Identify which cell holds the provided text, then report its [X, Y] central coordinate. 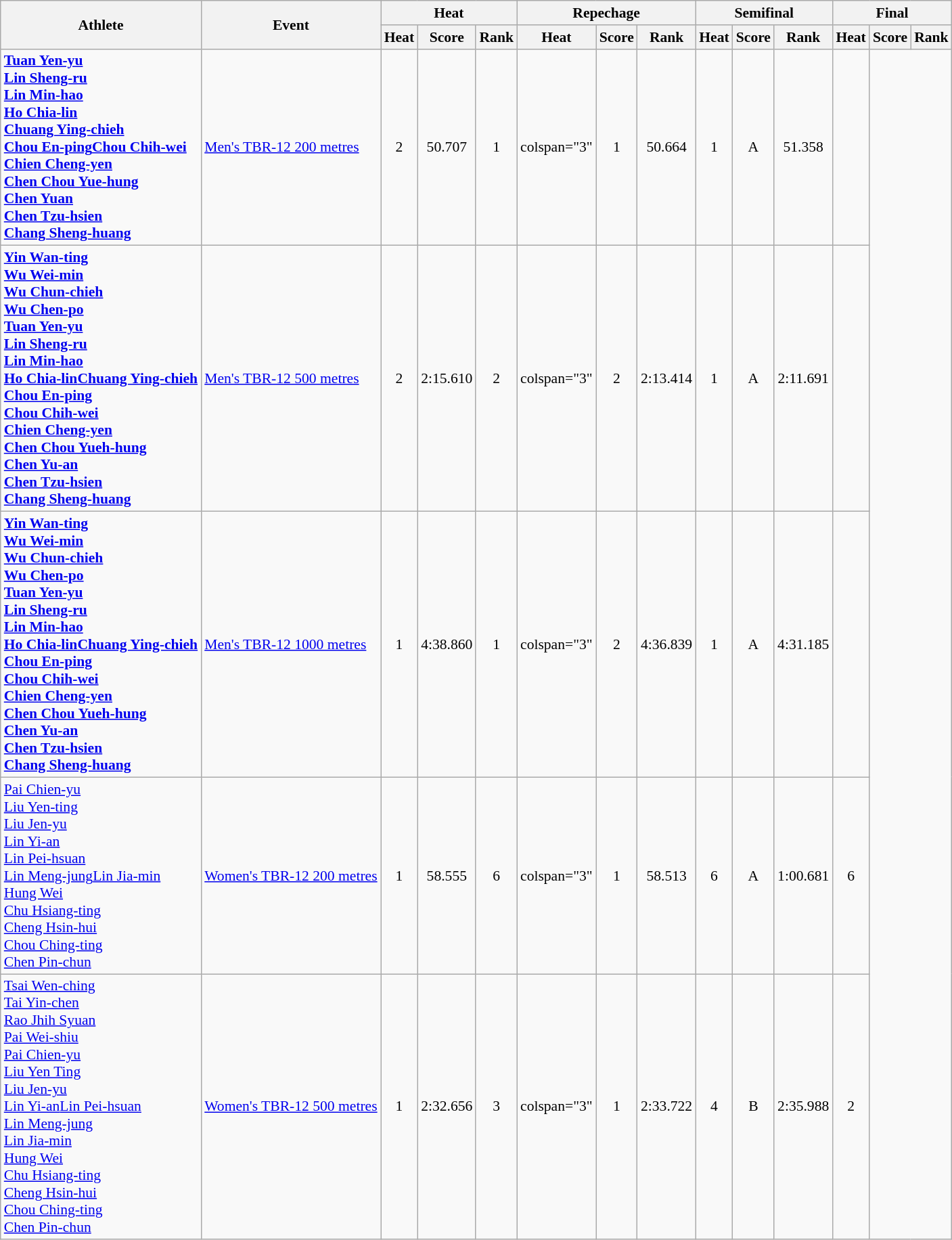
Men's TBR-12 500 metres [291, 379]
Men's TBR-12 1000 metres [291, 644]
4 [714, 1107]
2:11.691 [803, 379]
50.707 [447, 148]
2:13.414 [666, 379]
51.358 [803, 148]
2:15.610 [447, 379]
Event [291, 24]
58.555 [447, 876]
Women's TBR-12 500 metres [291, 1107]
B [754, 1107]
Women's TBR-12 200 metres [291, 876]
3 [497, 1107]
Semifinal [764, 13]
4:31.185 [803, 644]
2:32.656 [447, 1107]
Men's TBR-12 200 metres [291, 148]
58.513 [666, 876]
4:36.839 [666, 644]
1:00.681 [803, 876]
2:35.988 [803, 1107]
50.664 [666, 148]
Final [892, 13]
Pai Chien-yuLiu Yen-tingLiu Jen-yuLin Yi-anLin Pei-hsuanLin Meng-jungLin Jia-minHung WeiChu Hsiang-tingCheng Hsin-huiChou Ching-tingChen Pin-chun [101, 876]
4:38.860 [447, 644]
Athlete [101, 24]
Repechage [606, 13]
2:33.722 [666, 1107]
